Return (X, Y) of the center of cell containing provided text 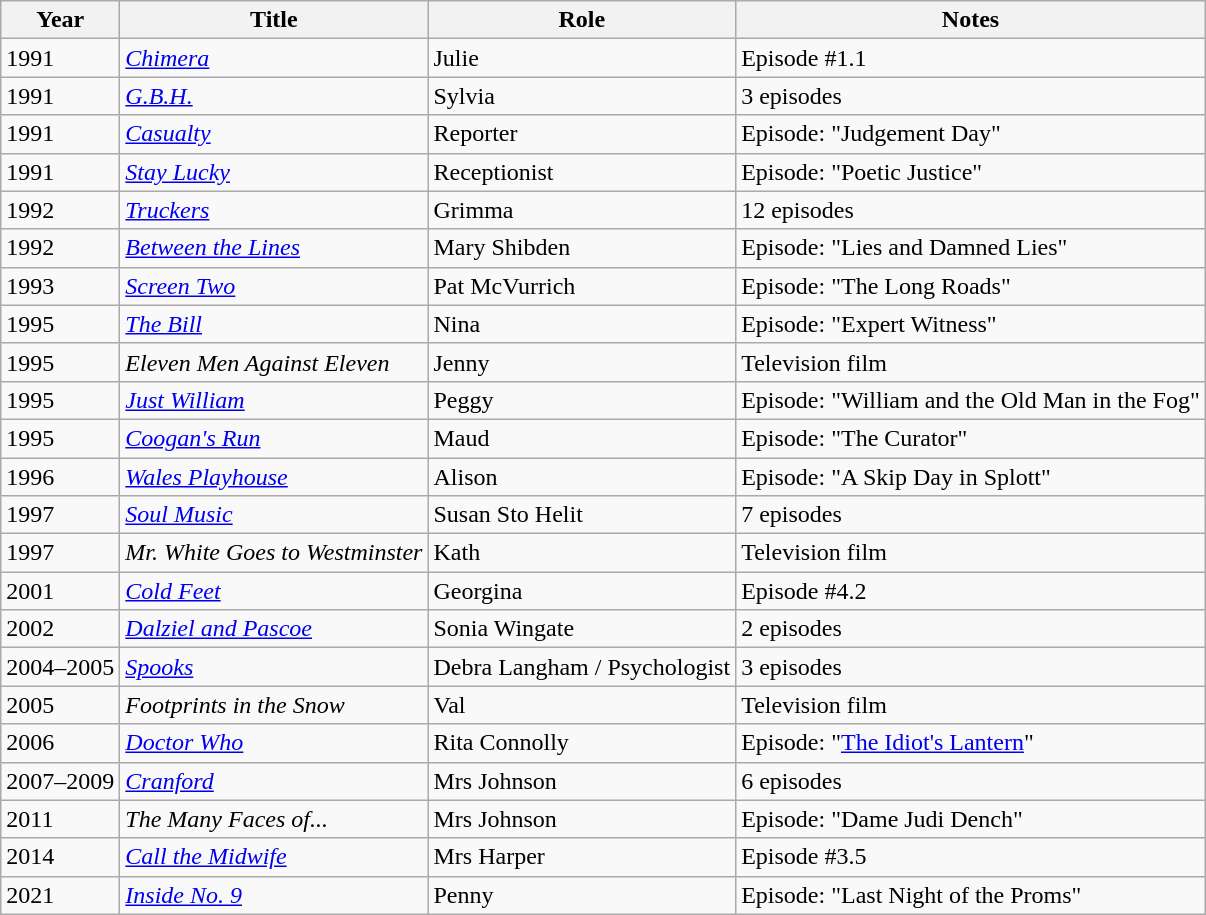
Screen Two (274, 286)
The Many Faces of... (274, 819)
Episode: "The Idiot's Lantern" (971, 743)
Between the Lines (274, 248)
Episode: "Expert Witness" (971, 324)
Mary Shibden (582, 248)
Wales Playhouse (274, 477)
The Bill (274, 324)
7 episodes (971, 515)
Just William (274, 400)
Reporter (582, 134)
Sonia Wingate (582, 629)
Chimera (274, 58)
2004–2005 (60, 667)
Episode: "Lies and Damned Lies" (971, 248)
Footprints in the Snow (274, 705)
Episode #4.2 (971, 591)
Inside No. 9 (274, 895)
1996 (60, 477)
Soul Music (274, 515)
Mr. White Goes to Westminster (274, 553)
Julie (582, 58)
Episode: "Last Night of the Proms" (971, 895)
Mrs Harper (582, 857)
Notes (971, 20)
2001 (60, 591)
Spooks (274, 667)
Episode: "Dame Judi Dench" (971, 819)
Sylvia (582, 96)
Pat McVurrich (582, 286)
2014 (60, 857)
2006 (60, 743)
Val (582, 705)
Episode #1.1 (971, 58)
Kath (582, 553)
Casualty (274, 134)
Year (60, 20)
Episode: "Judgement Day" (971, 134)
Dalziel and Pascoe (274, 629)
6 episodes (971, 781)
Episode: "The Long Roads" (971, 286)
Episode: "Poetic Justice" (971, 172)
Title (274, 20)
2002 (60, 629)
Receptionist (582, 172)
G.B.H. (274, 96)
2011 (60, 819)
Episode: "A Skip Day in Splott" (971, 477)
2 episodes (971, 629)
Peggy (582, 400)
2007–2009 (60, 781)
2021 (60, 895)
12 episodes (971, 210)
Cold Feet (274, 591)
Cranford (274, 781)
Truckers (274, 210)
Georgina (582, 591)
Susan Sto Helit (582, 515)
Episode: "William and the Old Man in the Fog" (971, 400)
Maud (582, 438)
Debra Langham / Psychologist (582, 667)
Stay Lucky (274, 172)
Penny (582, 895)
Call the Midwife (274, 857)
Coogan's Run (274, 438)
Alison (582, 477)
Rita Connolly (582, 743)
Jenny (582, 362)
Episode #3.5 (971, 857)
Eleven Men Against Eleven (274, 362)
Grimma (582, 210)
Role (582, 20)
1993 (60, 286)
Nina (582, 324)
Doctor Who (274, 743)
Episode: "The Curator" (971, 438)
2005 (60, 705)
